Provide the (X, Y) coordinate of the cell's center where the given text is located.  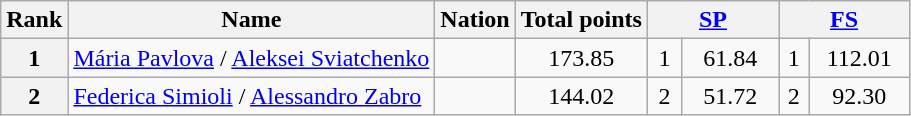
173.85 (581, 58)
Name (252, 20)
92.30 (860, 96)
Rank (34, 20)
112.01 (860, 58)
Total points (581, 20)
51.72 (730, 96)
FS (844, 20)
144.02 (581, 96)
Nation (475, 20)
SP (712, 20)
Mária Pavlova / Aleksei Sviatchenko (252, 58)
61.84 (730, 58)
Federica Simioli / Alessandro Zabro (252, 96)
